Return the (X, Y) coordinate for the center point of the cell that contains the specified text.  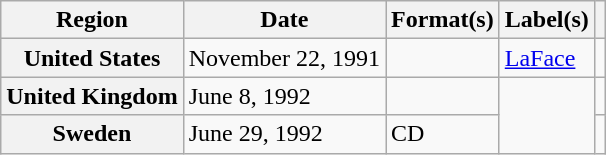
Format(s) (443, 20)
LaFace (546, 58)
United States (92, 58)
Region (92, 20)
CD (443, 134)
June 8, 1992 (284, 96)
Label(s) (546, 20)
June 29, 1992 (284, 134)
Date (284, 20)
Sweden (92, 134)
November 22, 1991 (284, 58)
United Kingdom (92, 96)
